Locate the cell with the specified text and output its (x, y) center coordinate. 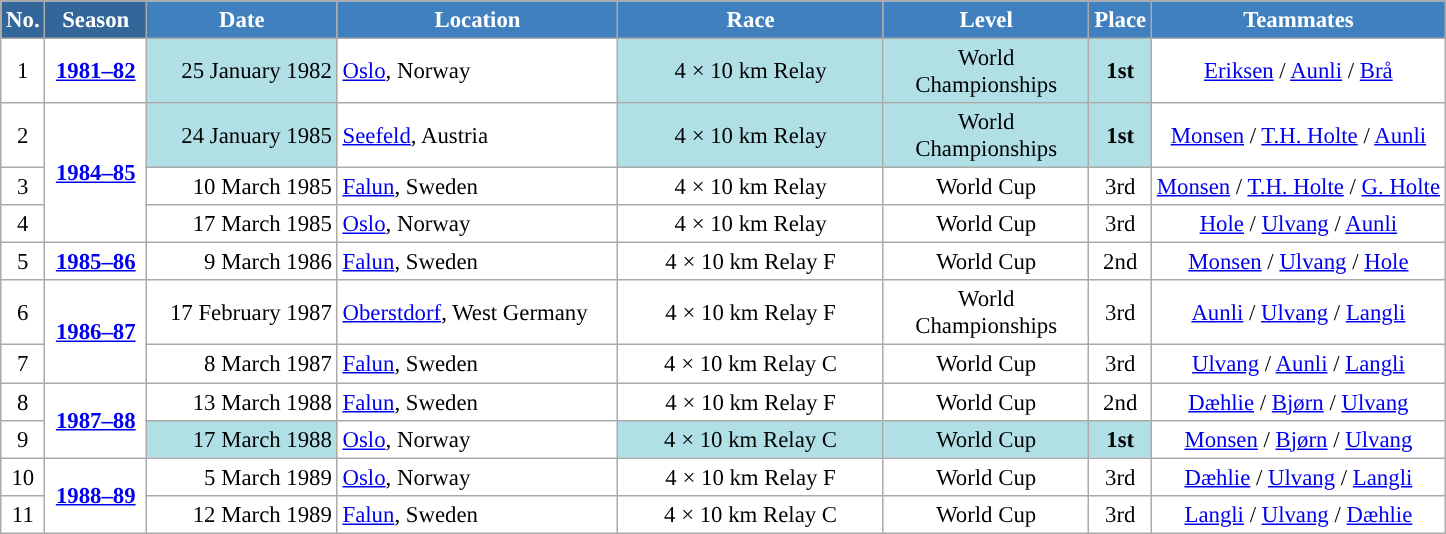
10 March 1985 (242, 187)
1 (23, 72)
Race (751, 20)
Season (96, 20)
6 (23, 312)
Oberstdorf, West Germany (478, 312)
8 March 1987 (242, 364)
Dæhlie / Ulvang / Langli (1298, 477)
1986–87 (96, 331)
25 January 1982 (242, 72)
Langli / Ulvang / Dæhlie (1298, 514)
Teammates (1298, 20)
5 (23, 262)
Dæhlie / Bjørn / Ulvang (1298, 402)
17 March 1985 (242, 224)
Monsen / T.H. Holte / G. Holte (1298, 187)
3 (23, 187)
Monsen / T.H. Holte / Aunli (1298, 136)
13 March 1988 (242, 402)
12 March 1989 (242, 514)
1984–85 (96, 173)
Monsen / Bjørn / Ulvang (1298, 439)
17 February 1987 (242, 312)
Eriksen / Aunli / Brå (1298, 72)
No. (23, 20)
17 March 1988 (242, 439)
1988–89 (96, 496)
Location (478, 20)
2 (23, 136)
11 (23, 514)
9 (23, 439)
10 (23, 477)
1987–88 (96, 420)
9 March 1986 (242, 262)
Aunli / Ulvang / Langli (1298, 312)
1985–86 (96, 262)
Level (986, 20)
1981–82 (96, 72)
Ulvang / Aunli / Langli (1298, 364)
Seefeld, Austria (478, 136)
4 (23, 224)
Place (1120, 20)
Hole / Ulvang / Aunli (1298, 224)
7 (23, 364)
24 January 1985 (242, 136)
8 (23, 402)
5 March 1989 (242, 477)
Date (242, 20)
Monsen / Ulvang / Hole (1298, 262)
